Extract the (X, Y) coordinate from the center of the cell holding the provided text.  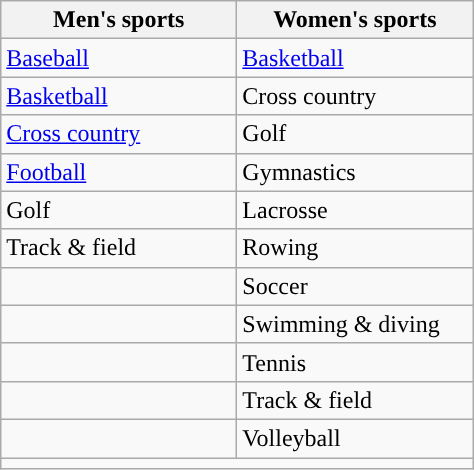
Tennis (355, 362)
Football (119, 172)
Baseball (119, 58)
Lacrosse (355, 210)
Volleyball (355, 438)
Women's sports (355, 20)
Gymnastics (355, 172)
Soccer (355, 286)
Men's sports (119, 20)
Rowing (355, 248)
Swimming & diving (355, 324)
